Return (x, y) of the center of cell containing provided text 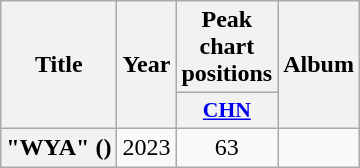
Peak chartpositions (227, 47)
"WYA" () (59, 147)
Album (319, 65)
CHN (227, 111)
63 (227, 147)
Title (59, 65)
Year (146, 65)
2023 (146, 147)
